Find where the given text appears and provide that cell's center as (x, y) coordinate. 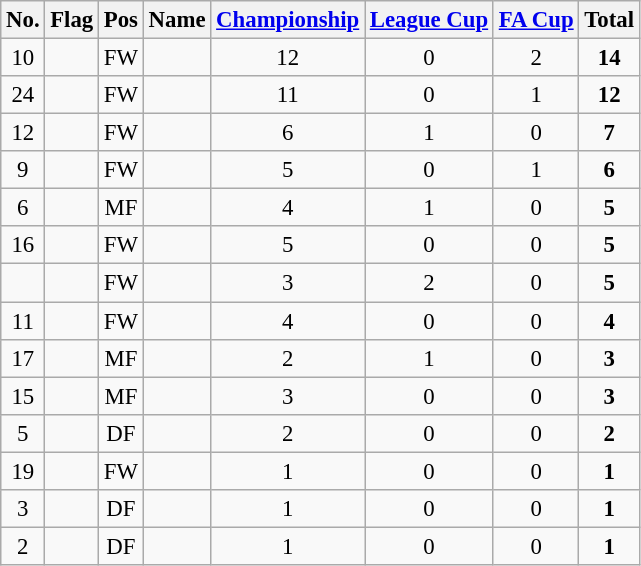
14 (609, 58)
FA Cup (536, 20)
24 (23, 95)
9 (23, 170)
Total (609, 20)
7 (609, 133)
Pos (122, 20)
Name (177, 20)
No. (23, 20)
15 (23, 396)
Championship (288, 20)
10 (23, 58)
Flag (72, 20)
19 (23, 471)
16 (23, 245)
League Cup (428, 20)
17 (23, 358)
